Determine the [x, y] coordinate at the center of the cell enclosing the given text.  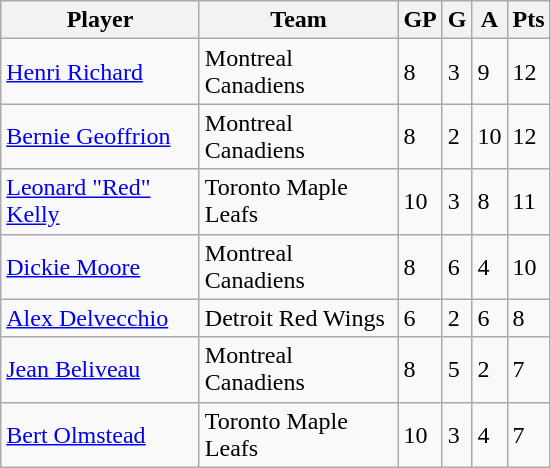
Detroit Red Wings [298, 318]
Alex Delvecchio [100, 318]
Jean Beliveau [100, 370]
11 [528, 202]
9 [490, 72]
Bernie Geoffrion [100, 136]
Pts [528, 20]
A [490, 20]
Dickie Moore [100, 266]
Bert Olmstead [100, 434]
G [457, 20]
GP [420, 20]
Leonard "Red" Kelly [100, 202]
5 [457, 370]
Player [100, 20]
Team [298, 20]
Henri Richard [100, 72]
